Identify which cell holds the provided text, then report its (x, y) central coordinate. 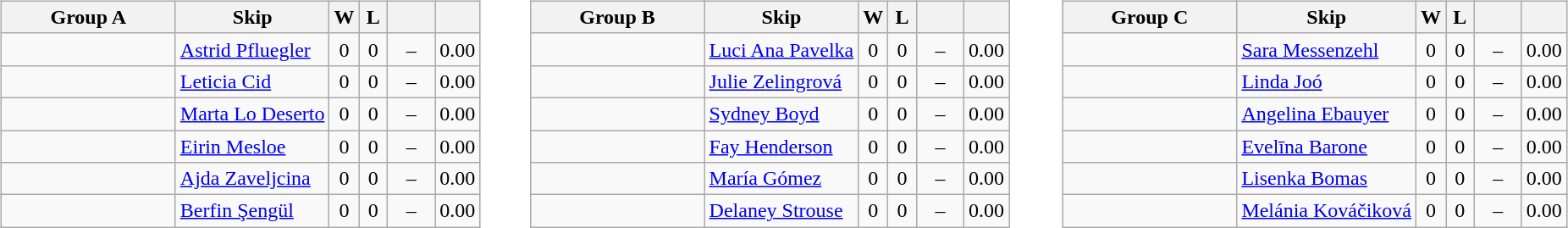
Lisenka Bomas (1327, 179)
María Gómez (781, 179)
Leticia Cid (252, 81)
Berfin Şengül (252, 211)
Angelina Ebauyer (1327, 114)
Fay Henderson (781, 147)
Evelīna Barone (1327, 147)
Eirin Mesloe (252, 147)
Sydney Boyd (781, 114)
Linda Joó (1327, 81)
Group A (88, 17)
Julie Zelingrová (781, 81)
Ajda Zaveljcina (252, 179)
Melánia Kováčiková (1327, 211)
Sara Messenzehl (1327, 49)
Astrid Pfluegler (252, 49)
Delaney Strouse (781, 211)
Marta Lo Deserto (252, 114)
Group C (1150, 17)
Luci Ana Pavelka (781, 49)
Group B (617, 17)
